Find where the given text appears and provide that cell's center as (X, Y) coordinate. 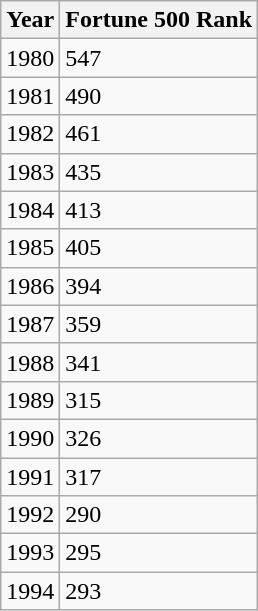
1987 (30, 324)
413 (159, 210)
1989 (30, 400)
1981 (30, 96)
1990 (30, 438)
1988 (30, 362)
315 (159, 400)
1991 (30, 477)
405 (159, 248)
359 (159, 324)
547 (159, 58)
1985 (30, 248)
295 (159, 553)
1984 (30, 210)
1993 (30, 553)
394 (159, 286)
1986 (30, 286)
1992 (30, 515)
490 (159, 96)
461 (159, 134)
1994 (30, 591)
1982 (30, 134)
326 (159, 438)
293 (159, 591)
Year (30, 20)
317 (159, 477)
Fortune 500 Rank (159, 20)
1980 (30, 58)
435 (159, 172)
1983 (30, 172)
341 (159, 362)
290 (159, 515)
